Search for the cell housing the specified text and yield its [x, y] center coordinate. 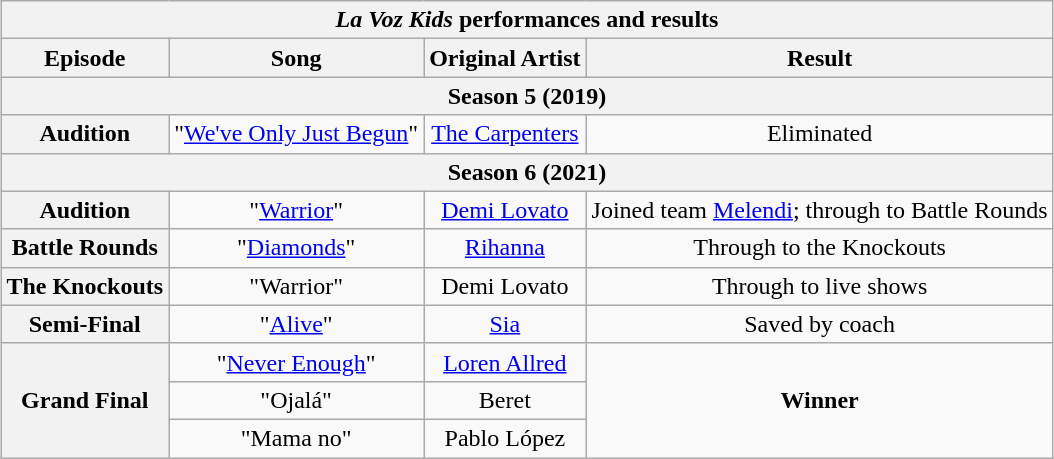
Original Artist [505, 58]
Episode [85, 58]
"Never Enough" [296, 362]
Joined team Melendi; through to Battle Rounds [820, 210]
Pablo López [505, 438]
"Alive" [296, 324]
The Carpenters [505, 134]
Eliminated [820, 134]
The Knockouts [85, 286]
Rihanna [505, 248]
"Mama no" [296, 438]
Result [820, 58]
Battle Rounds [85, 248]
Winner [820, 400]
"Ojalá" [296, 400]
La Voz Kids performances and results [527, 20]
"Diamonds" [296, 248]
Semi-Final [85, 324]
Through to live shows [820, 286]
Song [296, 58]
"We've Only Just Begun" [296, 134]
Loren Allred [505, 362]
Through to the Knockouts [820, 248]
Season 6 (2021) [527, 172]
Saved by coach [820, 324]
Season 5 (2019) [527, 96]
Grand Final [85, 400]
Beret [505, 400]
Sia [505, 324]
